Provide the [X, Y] coordinate of the cell's center where the given text is located.  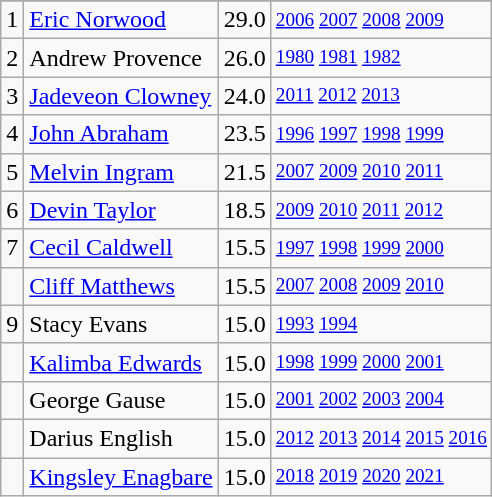
23.5 [244, 134]
6 [12, 210]
4 [12, 134]
2007 2008 2009 2010 [381, 286]
Kingsley Enagbare [121, 477]
24.0 [244, 96]
Darius English [121, 438]
Stacy Evans [121, 324]
1996 1997 1998 1999 [381, 134]
Andrew Provence [121, 58]
18.5 [244, 210]
Eric Norwood [121, 20]
2011 2012 2013 [381, 96]
29.0 [244, 20]
2009 2010 2011 2012 [381, 210]
3 [12, 96]
2018 2019 2020 2021 [381, 477]
Jadeveon Clowney [121, 96]
John Abraham [121, 134]
2007 2009 2010 2011 [381, 172]
Cecil Caldwell [121, 248]
2001 2002 2003 2004 [381, 400]
1 [12, 20]
1997 1998 1999 2000 [381, 248]
5 [12, 172]
26.0 [244, 58]
1980 1981 1982 [381, 58]
1998 1999 2000 2001 [381, 362]
Cliff Matthews [121, 286]
2012 2013 2014 2015 2016 [381, 438]
9 [12, 324]
Devin Taylor [121, 210]
1993 1994 [381, 324]
7 [12, 248]
Kalimba Edwards [121, 362]
George Gause [121, 400]
2006 2007 2008 2009 [381, 20]
Melvin Ingram [121, 172]
21.5 [244, 172]
2 [12, 58]
